Return [x, y] of the center of cell containing provided text 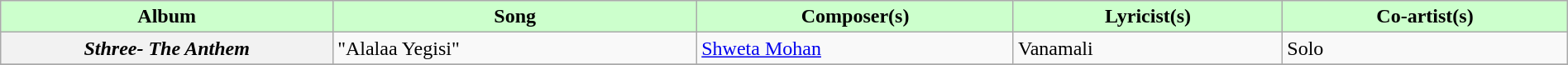
Song [515, 17]
Shweta Mohan [855, 48]
Co-artist(s) [1425, 17]
"Alalaa Yegisi" [515, 48]
Lyricist(s) [1148, 17]
Solo [1425, 48]
Sthree- The Anthem [167, 48]
Composer(s) [855, 17]
Album [167, 17]
Vanamali [1148, 48]
